Provide the (x, y) coordinate of the cell's center where the given text is located.  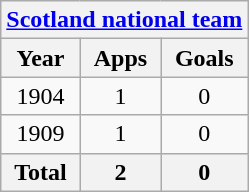
Year (40, 58)
Total (40, 172)
1904 (40, 96)
2 (120, 172)
1909 (40, 134)
Apps (120, 58)
Goals (204, 58)
Scotland national team (124, 20)
